Capture the cell that displays the provided text and extract its (x, y) central coordinate. 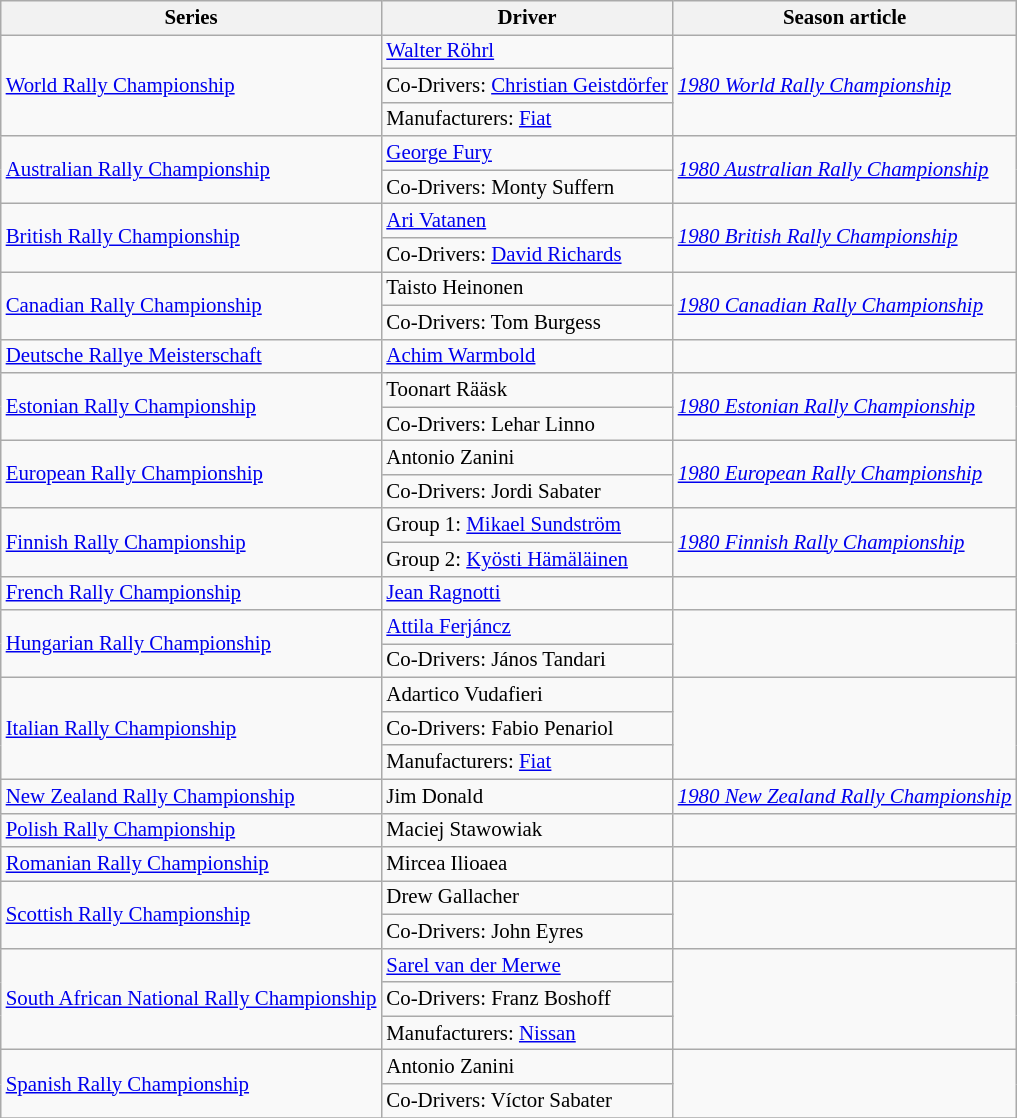
Sarel van der Merwe (526, 965)
Taisto Heinonen (526, 288)
1980 Australian Rally Championship (845, 170)
European Rally Championship (192, 475)
Manufacturers: Nissan (526, 1033)
Australian Rally Championship (192, 170)
South African National Rally Championship (192, 999)
French Rally Championship (192, 593)
Adartico Vudafieri (526, 695)
1980 New Zealand Rally Championship (845, 796)
Jean Ragnotti (526, 593)
Walter Röhrl (526, 51)
Co-Drivers: Lehar Linno (526, 424)
Co-Drivers: Jordi Sabater (526, 491)
Romanian Rally Championship (192, 864)
Hungarian Rally Championship (192, 644)
Polish Rally Championship (192, 830)
Attila Ferjáncz (526, 627)
Italian Rally Championship (192, 729)
Season article (845, 18)
1980 British Rally Championship (845, 238)
Drew Gallacher (526, 898)
Series (192, 18)
1980 Canadian Rally Championship (845, 305)
World Rally Championship (192, 85)
Achim Warmbold (526, 356)
Co-Drivers: John Eyres (526, 931)
Toonart Rääsk (526, 390)
Co-Drivers: Franz Boshoff (526, 999)
Group 2: Kyösti Hämäläinen (526, 559)
Scottish Rally Championship (192, 915)
Estonian Rally Championship (192, 407)
1980 World Rally Championship (845, 85)
Co-Drivers: Christian Geistdörfer (526, 85)
Driver (526, 18)
Jim Donald (526, 796)
George Fury (526, 153)
Co-Drivers: Tom Burgess (526, 322)
Co-Drivers: János Tandari (526, 661)
1980 European Rally Championship (845, 475)
Maciej Stawowiak (526, 830)
British Rally Championship (192, 238)
New Zealand Rally Championship (192, 796)
Co-Drivers: Fabio Penariol (526, 728)
1980 Estonian Rally Championship (845, 407)
Deutsche Rallye Meisterschaft (192, 356)
Canadian Rally Championship (192, 305)
Co-Drivers: Monty Suffern (526, 187)
1980 Finnish Rally Championship (845, 542)
Mircea Ilioaea (526, 864)
Co-Drivers: Víctor Sabater (526, 1101)
Finnish Rally Championship (192, 542)
Ari Vatanen (526, 221)
Group 1: Mikael Sundström (526, 525)
Spanish Rally Championship (192, 1084)
Co-Drivers: David Richards (526, 255)
